Search for the cell housing the specified text and yield its [x, y] center coordinate. 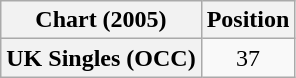
37 [248, 58]
UK Singles (OCC) [101, 58]
Chart (2005) [101, 20]
Position [248, 20]
